Provide the (X, Y) coordinate of the cell's center where the given text is located.  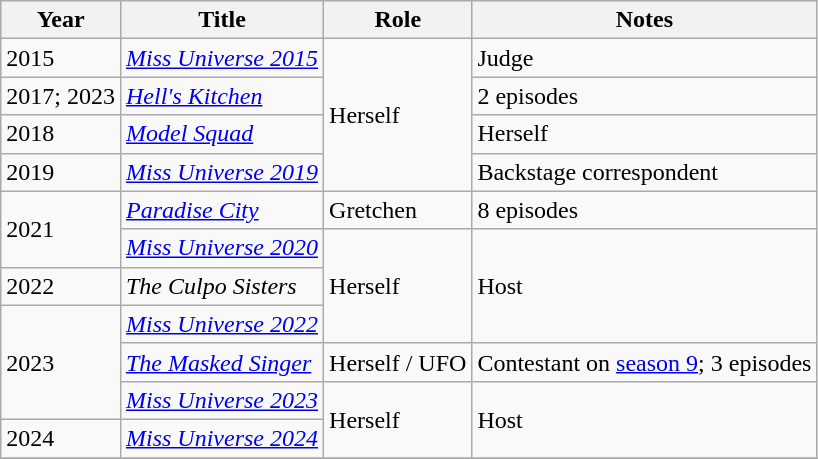
2024 (61, 438)
2017; 2023 (61, 96)
Miss Universe 2023 (222, 400)
Role (398, 20)
2015 (61, 58)
The Culpo Sisters (222, 286)
2023 (61, 362)
Year (61, 20)
Herself / UFO (398, 362)
2021 (61, 229)
Hell's Kitchen (222, 96)
Paradise City (222, 210)
2 episodes (644, 96)
Miss Universe 2019 (222, 172)
Miss Universe 2024 (222, 438)
Model Squad (222, 134)
Judge (644, 58)
Gretchen (398, 210)
8 episodes (644, 210)
2019 (61, 172)
Miss Universe 2015 (222, 58)
Contestant on season 9; 3 episodes (644, 362)
Backstage correspondent (644, 172)
Notes (644, 20)
The Masked Singer (222, 362)
Title (222, 20)
Miss Universe 2020 (222, 248)
2022 (61, 286)
2018 (61, 134)
Miss Universe 2022 (222, 324)
